Search for the cell housing the specified text and yield its (X, Y) center coordinate. 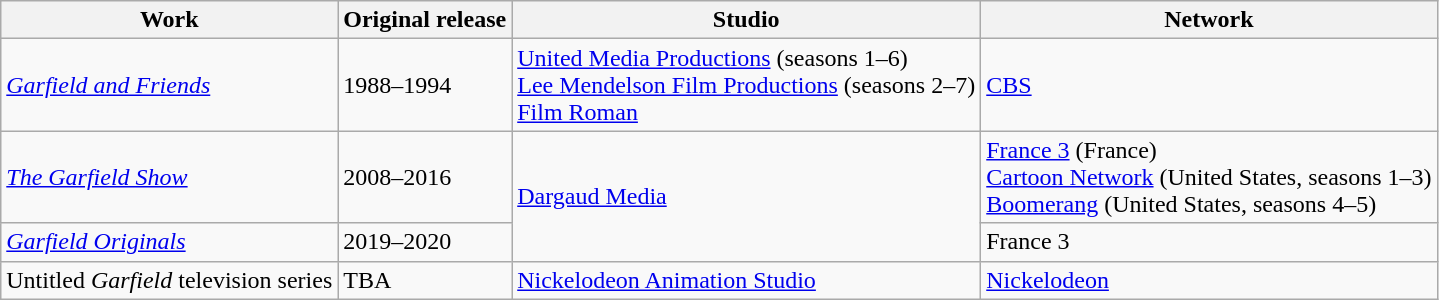
France 3 (France)Cartoon Network (United States, seasons 1–3)Boomerang (United States, seasons 4–5) (1209, 177)
Network (1209, 20)
Dargaud Media (746, 196)
2008–2016 (425, 177)
Garfield and Friends (170, 85)
Nickelodeon Animation Studio (746, 280)
2019–2020 (425, 242)
France 3 (1209, 242)
Studio (746, 20)
United Media Productions (seasons 1–6)Lee Mendelson Film Productions (seasons 2–7)Film Roman (746, 85)
Work (170, 20)
CBS (1209, 85)
Garfield Originals (170, 242)
TBA (425, 280)
The Garfield Show (170, 177)
Nickelodeon (1209, 280)
Untitled Garfield television series (170, 280)
1988–1994 (425, 85)
Original release (425, 20)
